Find where the given text appears and provide that cell's center as [X, Y] coordinate. 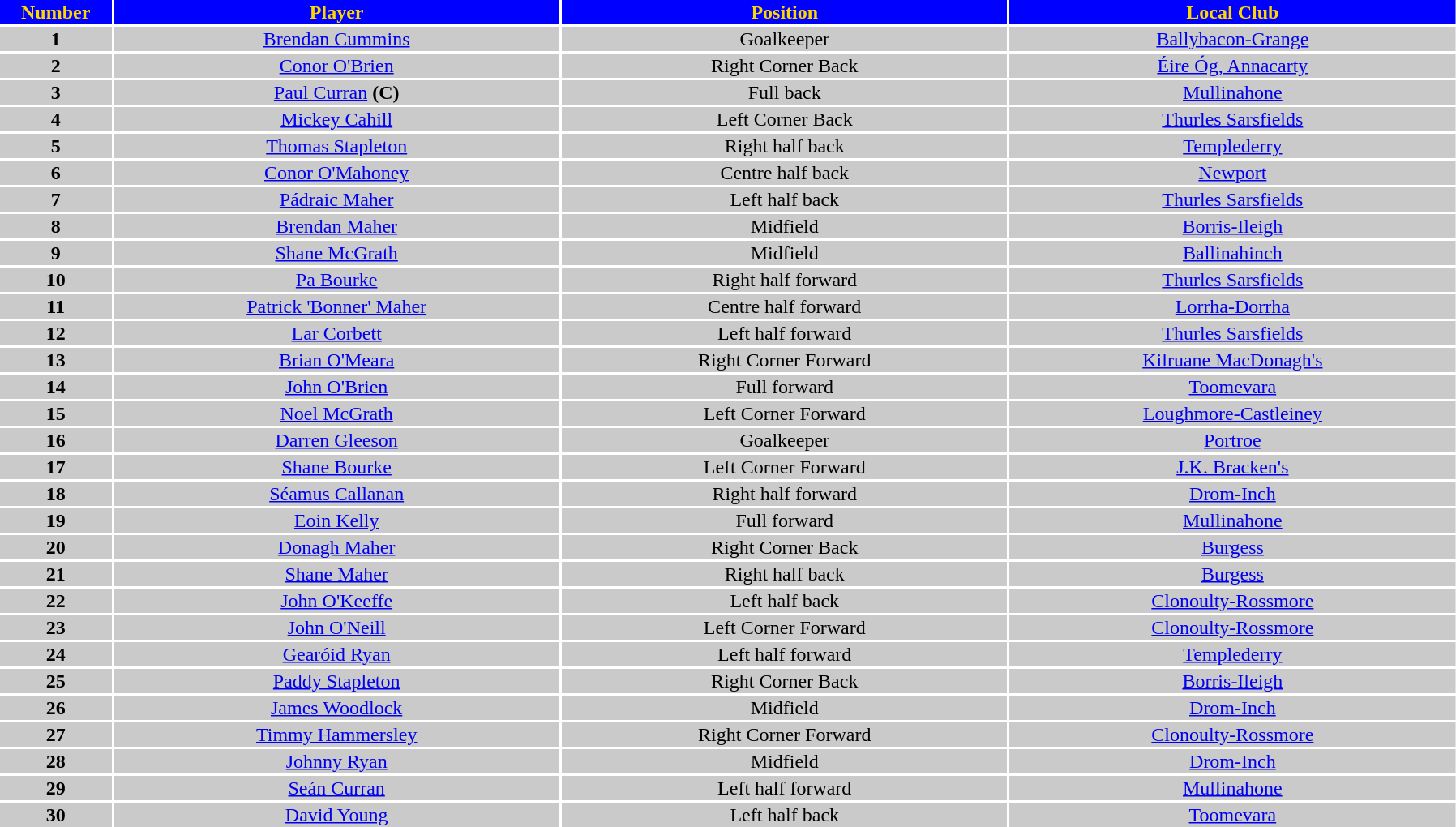
Donagh Maher [336, 547]
Seán Curran [336, 788]
1 [55, 39]
16 [55, 440]
Paul Curran (C) [336, 92]
21 [55, 574]
6 [55, 173]
Noel McGrath [336, 413]
Lorrha-Dorrha [1233, 306]
9 [55, 253]
Patrick 'Bonner' Maher [336, 306]
15 [55, 413]
28 [55, 761]
29 [55, 788]
Player [336, 12]
Local Club [1233, 12]
Newport [1233, 173]
19 [55, 521]
3 [55, 92]
10 [55, 280]
4 [55, 119]
5 [55, 146]
Paddy Stapleton [336, 681]
18 [55, 494]
Mickey Cahill [336, 119]
Kilruane MacDonagh's [1233, 360]
Conor O'Brien [336, 66]
Shane Maher [336, 574]
22 [55, 601]
23 [55, 628]
30 [55, 815]
Shane Bourke [336, 467]
John O'Keeffe [336, 601]
Thomas Stapleton [336, 146]
David Young [336, 815]
Ballinahinch [1233, 253]
Pa Bourke [336, 280]
8 [55, 226]
Éire Óg, Annacarty [1233, 66]
Lar Corbett [336, 333]
Position [785, 12]
27 [55, 735]
J.K. Bracken's [1233, 467]
26 [55, 708]
14 [55, 387]
John O'Neill [336, 628]
17 [55, 467]
24 [55, 654]
Séamus Callanan [336, 494]
Gearóid Ryan [336, 654]
12 [55, 333]
Timmy Hammersley [336, 735]
11 [55, 306]
7 [55, 199]
Centre half forward [785, 306]
Brendan Cummins [336, 39]
Loughmore-Castleiney [1233, 413]
Portroe [1233, 440]
James Woodlock [336, 708]
Shane McGrath [336, 253]
Johnny Ryan [336, 761]
Eoin Kelly [336, 521]
Full back [785, 92]
Centre half back [785, 173]
Conor O'Mahoney [336, 173]
John O'Brien [336, 387]
Brian O'Meara [336, 360]
25 [55, 681]
Left Corner Back [785, 119]
13 [55, 360]
Ballybacon-Grange [1233, 39]
2 [55, 66]
Brendan Maher [336, 226]
Number [55, 12]
Pádraic Maher [336, 199]
20 [55, 547]
Darren Gleeson [336, 440]
